Provide the (x, y) coordinate of the cell's center where the given text is located.  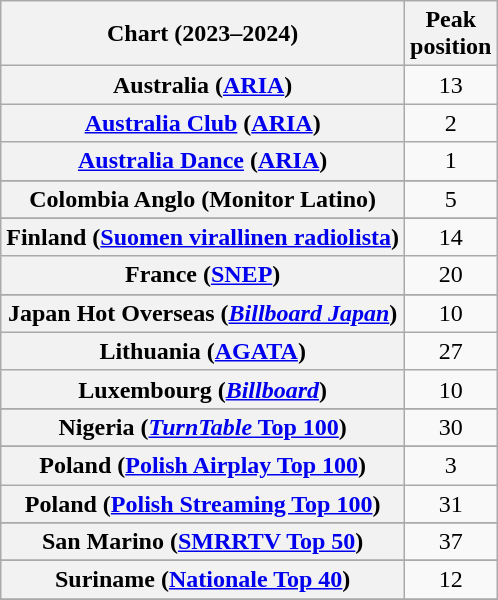
14 (451, 237)
Poland (Polish Streaming Top 100) (203, 503)
1 (451, 161)
Colombia Anglo (Monitor Latino) (203, 199)
31 (451, 503)
Poland (Polish Airplay Top 100) (203, 465)
Peakposition (451, 34)
Australia Club (ARIA) (203, 123)
San Marino (SMRRTV Top 50) (203, 542)
Australia Dance (ARIA) (203, 161)
Finland (Suomen virallinen radiolista) (203, 237)
27 (451, 351)
Australia (ARIA) (203, 85)
3 (451, 465)
Chart (2023–2024) (203, 34)
Lithuania (AGATA) (203, 351)
2 (451, 123)
France (SNEP) (203, 275)
Nigeria (TurnTable Top 100) (203, 427)
5 (451, 199)
Luxembourg (Billboard) (203, 389)
13 (451, 85)
37 (451, 542)
30 (451, 427)
Suriname (Nationale Top 40) (203, 580)
20 (451, 275)
12 (451, 580)
Japan Hot Overseas (Billboard Japan) (203, 313)
